Scan for the cell matching the given text and deliver its (x, y) coordinate at center. 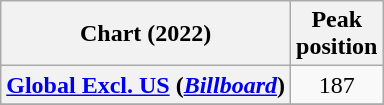
187 (337, 85)
Chart (2022) (146, 34)
Peakposition (337, 34)
Global Excl. US (Billboard) (146, 85)
